Locate the cell with the specified text and output its [X, Y] center coordinate. 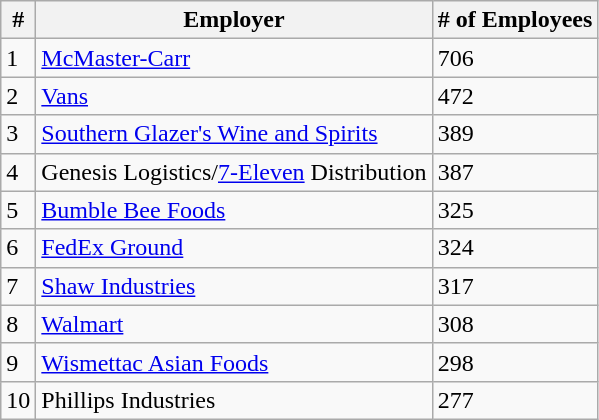
Shaw Industries [234, 286]
4 [18, 172]
277 [515, 400]
Phillips Industries [234, 400]
Bumble Bee Foods [234, 210]
2 [18, 96]
706 [515, 58]
8 [18, 324]
317 [515, 286]
10 [18, 400]
9 [18, 362]
472 [515, 96]
308 [515, 324]
5 [18, 210]
# of Employees [515, 20]
# [18, 20]
324 [515, 248]
Vans [234, 96]
McMaster-Carr [234, 58]
Southern Glazer's Wine and Spirits [234, 134]
Genesis Logistics/7-Eleven Distribution [234, 172]
387 [515, 172]
325 [515, 210]
6 [18, 248]
Walmart [234, 324]
FedEx Ground [234, 248]
Wismettac Asian Foods [234, 362]
298 [515, 362]
3 [18, 134]
Employer [234, 20]
389 [515, 134]
7 [18, 286]
1 [18, 58]
